For the text-containing cell, return its midpoint in (x, y) coordinate format. 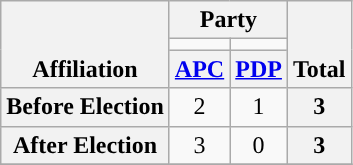
After Election (86, 145)
PDP (259, 69)
Affiliation (86, 44)
APC (199, 69)
Party (228, 20)
0 (259, 145)
1 (259, 107)
2 (199, 107)
Total (319, 44)
Before Election (86, 107)
